Capture the cell that displays the provided text and extract its [X, Y] central coordinate. 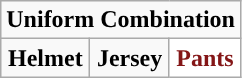
Pants [204, 58]
Jersey [130, 58]
Uniform Combination [121, 20]
Helmet [46, 58]
